Scan for the cell matching the given text and deliver its (X, Y) coordinate at center. 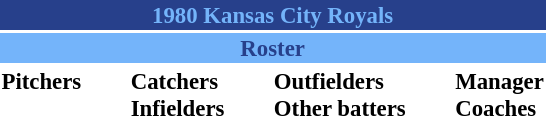
1980 Kansas City Royals (272, 15)
Roster (272, 48)
